Identify which cell holds the provided text, then report its [X, Y] central coordinate. 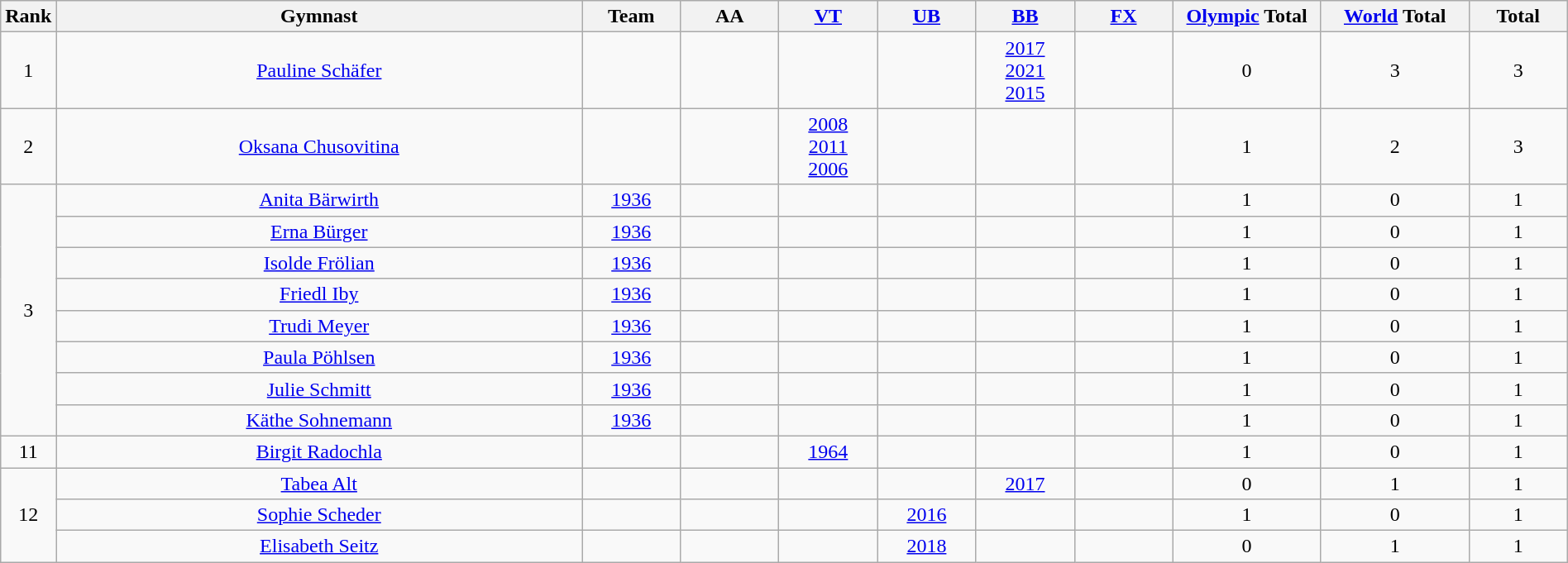
Gymnast [319, 17]
Erna Bürger [319, 231]
2008 2011 2006 [829, 146]
Isolde Frölian [319, 263]
2018 [926, 546]
Total [1518, 17]
Sophie Scheder [319, 515]
World Total [1394, 17]
Rank [28, 17]
Team [632, 17]
FX [1123, 17]
BB [1025, 17]
Julie Schmitt [319, 389]
Käthe Sohnemann [319, 420]
Pauline Schäfer [319, 70]
12 [28, 515]
Oksana Chusovitina [319, 146]
11 [28, 451]
Birgit Radochla [319, 451]
Olympic Total [1247, 17]
Paula Pöhlsen [319, 357]
Friedl Iby [319, 294]
VT [829, 17]
1964 [829, 451]
Trudi Meyer [319, 326]
2016 [926, 515]
UB [926, 17]
AA [729, 17]
Anita Bärwirth [319, 200]
Tabea Alt [319, 484]
2017 [1025, 484]
2017 2021 2015 [1025, 70]
Elisabeth Seitz [319, 546]
